Detect which cell encompasses the target text, then output its (x, y) center coordinate. 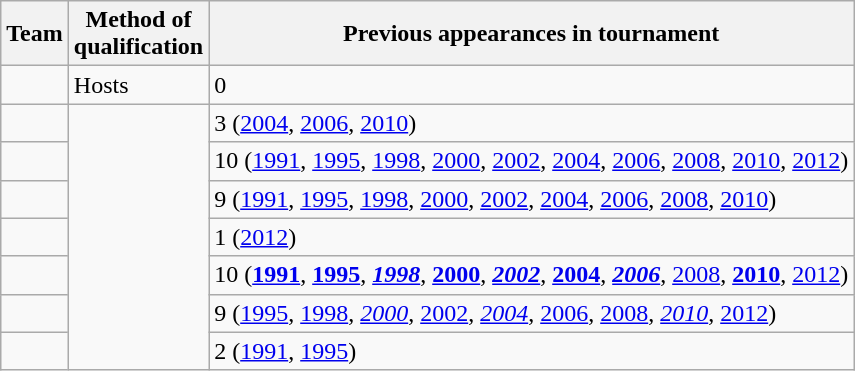
0 (532, 85)
Hosts (138, 85)
9 (1991, 1995, 1998, 2000, 2002, 2004, 2006, 2008, 2010) (532, 199)
3 (2004, 2006, 2010) (532, 123)
2 (1991, 1995) (532, 351)
Method ofqualification (138, 34)
Team (35, 34)
1 (2012) (532, 237)
9 (1995, 1998, 2000, 2002, 2004, 2006, 2008, 2010, 2012) (532, 313)
Previous appearances in tournament (532, 34)
